Capture the cell that displays the provided text and extract its (x, y) central coordinate. 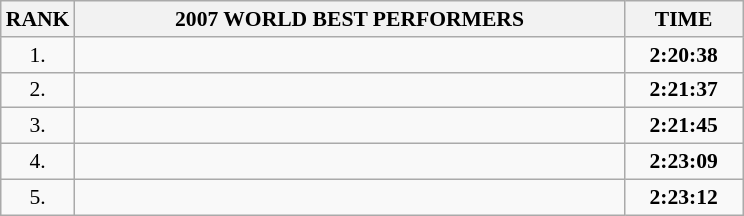
2. (38, 90)
2:23:12 (684, 197)
3. (38, 126)
1. (38, 55)
4. (38, 162)
2:20:38 (684, 55)
2:21:45 (684, 126)
5. (38, 197)
TIME (684, 19)
2:21:37 (684, 90)
2007 WORLD BEST PERFORMERS (349, 19)
RANK (38, 19)
2:23:09 (684, 162)
